Capture the cell that displays the provided text and extract its [x, y] central coordinate. 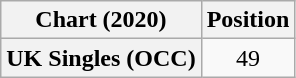
UK Singles (OCC) [101, 58]
Chart (2020) [101, 20]
49 [248, 58]
Position [248, 20]
